Locate the cell with the specified text and output its (x, y) center coordinate. 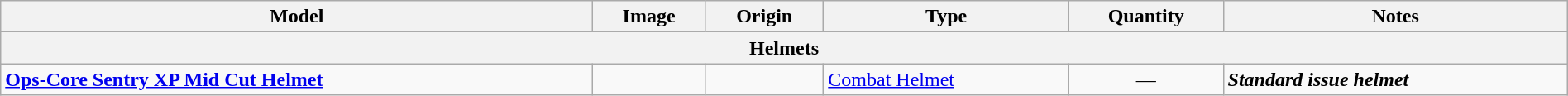
Model (297, 17)
Combat Helmet (946, 79)
Image (649, 17)
Origin (764, 17)
Standard issue helmet (1395, 79)
Helmets (784, 48)
Ops-Core Sentry XP Mid Cut Helmet (297, 79)
Quantity (1146, 17)
— (1146, 79)
Notes (1395, 17)
Type (946, 17)
